Search for the cell housing the specified text and yield its (X, Y) center coordinate. 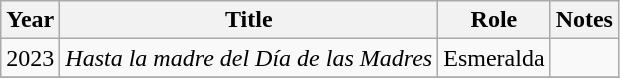
Notes (584, 20)
Hasta la madre del Día de las Madres (249, 58)
Year (30, 20)
Title (249, 20)
2023 (30, 58)
Role (494, 20)
Esmeralda (494, 58)
